Find where the given text appears and provide that cell's center as [X, Y] coordinate. 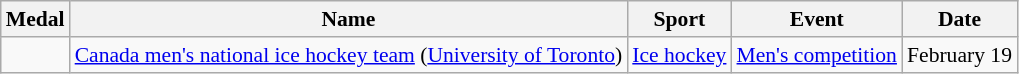
Name [349, 19]
Event [816, 19]
Ice hockey [679, 55]
Date [960, 19]
Medal [36, 19]
Canada men's national ice hockey team (University of Toronto) [349, 55]
February 19 [960, 55]
Men's competition [816, 55]
Sport [679, 19]
